Locate the cell with the specified text and output its [x, y] center coordinate. 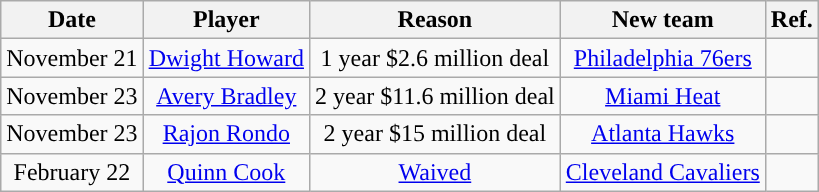
Cleveland Cavaliers [662, 172]
2 year $15 million deal [434, 134]
1 year $2.6 million deal [434, 58]
Rajon Rondo [226, 134]
Date [72, 20]
Philadelphia 76ers [662, 58]
Avery Bradley [226, 96]
Player [226, 20]
Ref. [792, 20]
February 22 [72, 172]
Waived [434, 172]
Dwight Howard [226, 58]
Atlanta Hawks [662, 134]
Reason [434, 20]
2 year $11.6 million deal [434, 96]
Quinn Cook [226, 172]
November 21 [72, 58]
Miami Heat [662, 96]
New team [662, 20]
